Determine the [X, Y] coordinate at the center of the cell enclosing the given text.  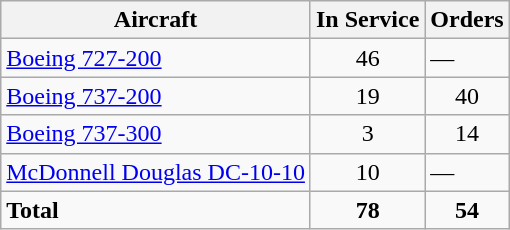
54 [467, 210]
McDonnell Douglas DC-10-10 [156, 172]
46 [367, 58]
Boeing 737-300 [156, 134]
Boeing 727-200 [156, 58]
Aircraft [156, 20]
14 [467, 134]
3 [367, 134]
In Service [367, 20]
Orders [467, 20]
40 [467, 96]
Boeing 737-200 [156, 96]
10 [367, 172]
Total [156, 210]
78 [367, 210]
19 [367, 96]
